Determine the (X, Y) coordinate at the center of the cell enclosing the given text.  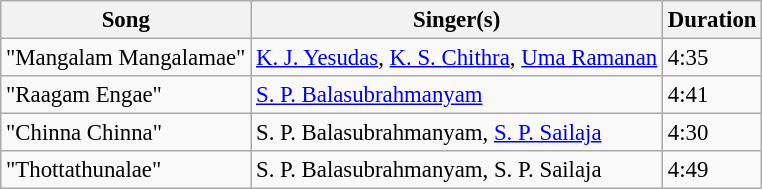
"Thottathunalae" (126, 170)
S. P. Balasubrahmanyam (457, 95)
Song (126, 20)
"Raagam Engae" (126, 95)
"Mangalam Mangalamae" (126, 58)
4:49 (712, 170)
4:41 (712, 95)
K. J. Yesudas, K. S. Chithra, Uma Ramanan (457, 58)
Singer(s) (457, 20)
Duration (712, 20)
4:35 (712, 58)
"Chinna Chinna" (126, 133)
4:30 (712, 133)
